Search for the cell housing the specified text and yield its [x, y] center coordinate. 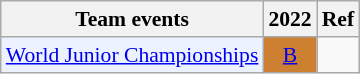
Team events [132, 19]
World Junior Championships [132, 55]
B [290, 55]
Ref [338, 19]
2022 [290, 19]
